Search for the cell housing the specified text and yield its (x, y) center coordinate. 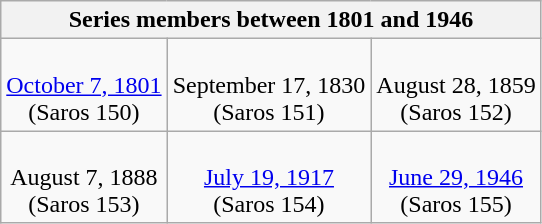
August 7, 1888(Saros 153) (84, 177)
Series members between 1801 and 1946 (271, 20)
August 28, 1859(Saros 152) (456, 85)
July 19, 1917(Saros 154) (269, 177)
June 29, 1946(Saros 155) (456, 177)
October 7, 1801(Saros 150) (84, 85)
September 17, 1830(Saros 151) (269, 85)
